Search for the cell housing the specified text and yield its [x, y] center coordinate. 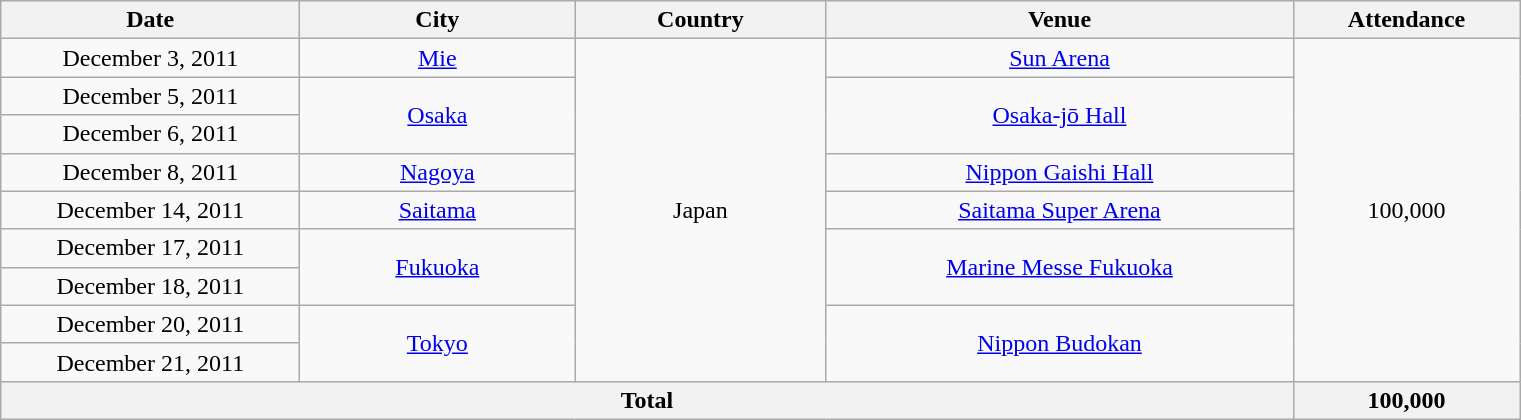
Saitama Super Arena [1060, 210]
Osaka-jō Hall [1060, 115]
December 14, 2011 [150, 210]
Date [150, 20]
December 17, 2011 [150, 248]
Attendance [1406, 20]
City [438, 20]
December 20, 2011 [150, 324]
Saitama [438, 210]
Japan [700, 210]
December 21, 2011 [150, 362]
Country [700, 20]
December 18, 2011 [150, 286]
Osaka [438, 115]
Marine Messe Fukuoka [1060, 267]
Tokyo [438, 343]
Sun Arena [1060, 58]
Fukuoka [438, 267]
Nippon Budokan [1060, 343]
December 8, 2011 [150, 172]
Venue [1060, 20]
Nagoya [438, 172]
Total [647, 400]
December 6, 2011 [150, 134]
December 3, 2011 [150, 58]
December 5, 2011 [150, 96]
Nippon Gaishi Hall [1060, 172]
Mie [438, 58]
